For the text-containing cell, return its midpoint in (X, Y) coordinate format. 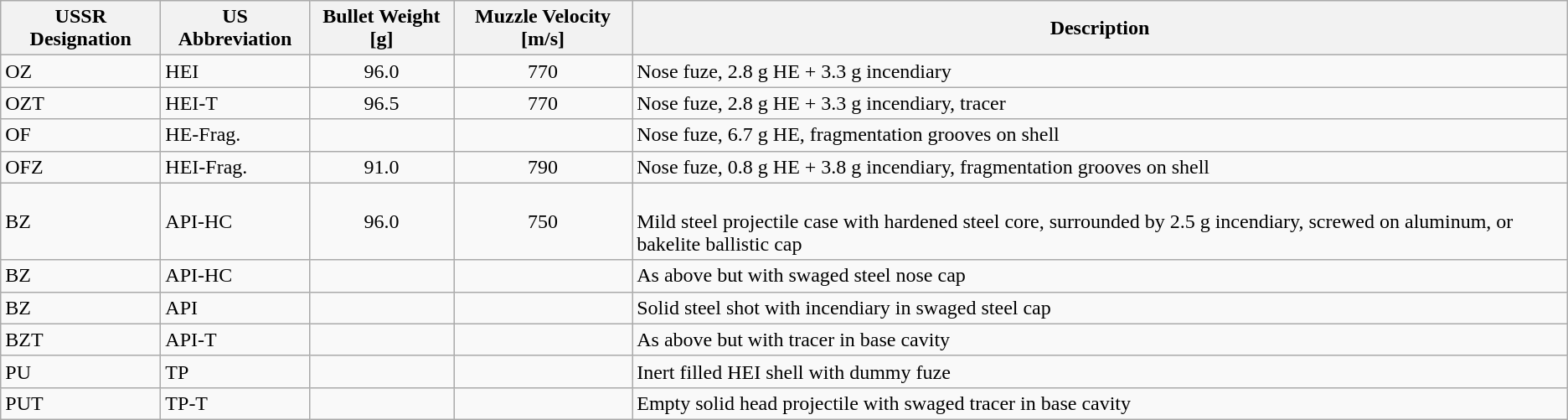
Nose fuze, 0.8 g HE + 3.8 g incendiary, fragmentation grooves on shell (1101, 167)
750 (543, 221)
Empty solid head projectile with swaged tracer in base cavity (1101, 403)
TP-T (235, 403)
PU (80, 371)
Mild steel projectile case with hardened steel core, surrounded by 2.5 g incendiary, screwed on aluminum, or bakelite ballistic cap (1101, 221)
USSR Designation (80, 29)
Bullet Weight [g] (381, 29)
HEI (235, 71)
HEI-T (235, 103)
96.5 (381, 103)
Nose fuze, 6.7 g HE, fragmentation grooves on shell (1101, 135)
BZT (80, 340)
TP (235, 371)
As above but with tracer in base cavity (1101, 340)
As above but with swaged steel nose cap (1101, 276)
Nose fuze, 2.8 g HE + 3.3 g incendiary (1101, 71)
API (235, 308)
OZT (80, 103)
HE-Frag. (235, 135)
Nose fuze, 2.8 g HE + 3.3 g incendiary, tracer (1101, 103)
OF (80, 135)
Inert filled HEI shell with dummy fuze (1101, 371)
Muzzle Velocity [m/s] (543, 29)
Solid steel shot with incendiary in swaged steel cap (1101, 308)
API-T (235, 340)
Description (1101, 29)
HEI-Frag. (235, 167)
US Abbreviation (235, 29)
PUT (80, 403)
790 (543, 167)
OFZ (80, 167)
91.0 (381, 167)
OZ (80, 71)
